Locate the cell with the specified text and output its (X, Y) center coordinate. 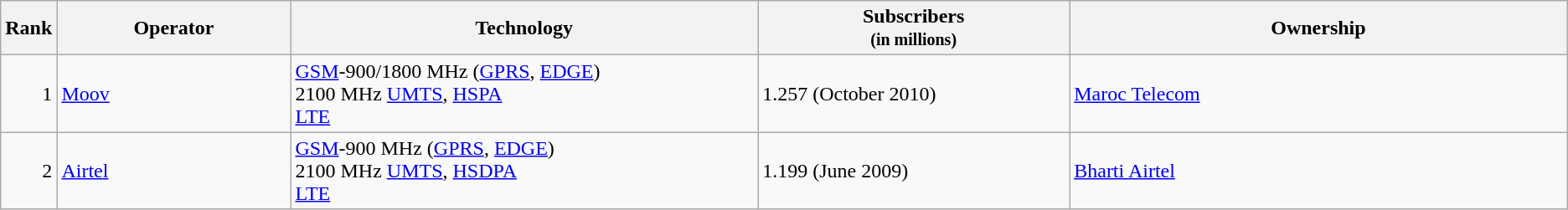
Ownership (1318, 28)
1.199 (June 2009) (914, 171)
GSM-900 MHz (GPRS, EDGE)2100 MHz UMTS, HSDPALTE (524, 171)
Bharti Airtel (1318, 171)
Rank (28, 28)
2 (28, 171)
Operator (174, 28)
GSM-900/1800 MHz (GPRS, EDGE)2100 MHz UMTS, HSPALTE (524, 94)
Subscribers(in millions) (914, 28)
Moov (174, 94)
Technology (524, 28)
1 (28, 94)
Maroc Telecom (1318, 94)
Airtel (174, 171)
1.257 (October 2010) (914, 94)
